For the text-containing cell, return its midpoint in (x, y) coordinate format. 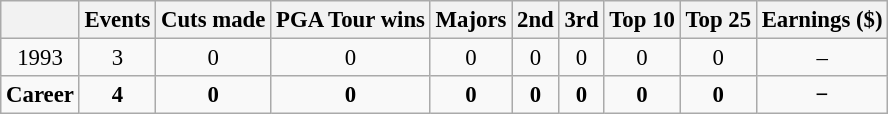
2nd (536, 20)
Top 25 (718, 20)
Cuts made (214, 20)
4 (117, 95)
Earnings ($) (822, 20)
Top 10 (642, 20)
– (822, 58)
3rd (582, 20)
PGA Tour wins (351, 20)
1993 (40, 58)
Events (117, 20)
− (822, 95)
Majors (470, 20)
Career (40, 95)
3 (117, 58)
